Identify which cell holds the provided text, then report its [x, y] central coordinate. 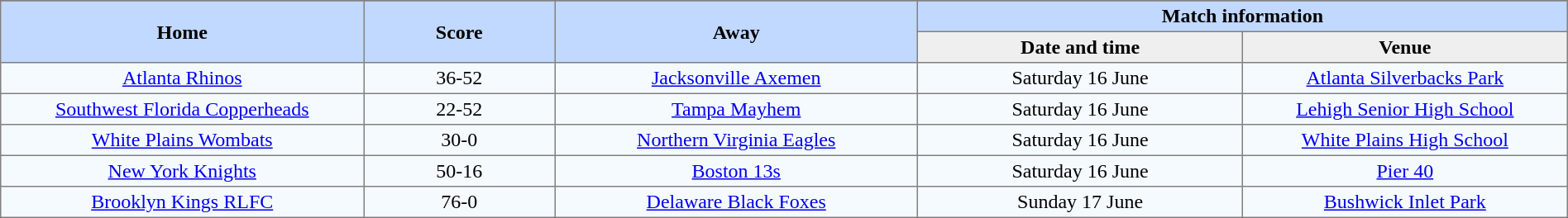
Home [182, 31]
Jacksonville Axemen [736, 78]
White Plains High School [1404, 140]
Away [736, 31]
30-0 [460, 140]
Score [460, 31]
Delaware Black Foxes [736, 202]
Venue [1404, 47]
Brooklyn Kings RLFC [182, 202]
Atlanta Rhinos [182, 78]
New York Knights [182, 171]
White Plains Wombats [182, 140]
Sunday 17 June [1080, 202]
Atlanta Silverbacks Park [1404, 78]
Tampa Mayhem [736, 109]
76-0 [460, 202]
Match information [1243, 17]
Bushwick Inlet Park [1404, 202]
Lehigh Senior High School [1404, 109]
Boston 13s [736, 171]
Southwest Florida Copperheads [182, 109]
Pier 40 [1404, 171]
Date and time [1080, 47]
36-52 [460, 78]
50-16 [460, 171]
22-52 [460, 109]
Northern Virginia Eagles [736, 140]
